Identify which cell holds the provided text, then report its [x, y] central coordinate. 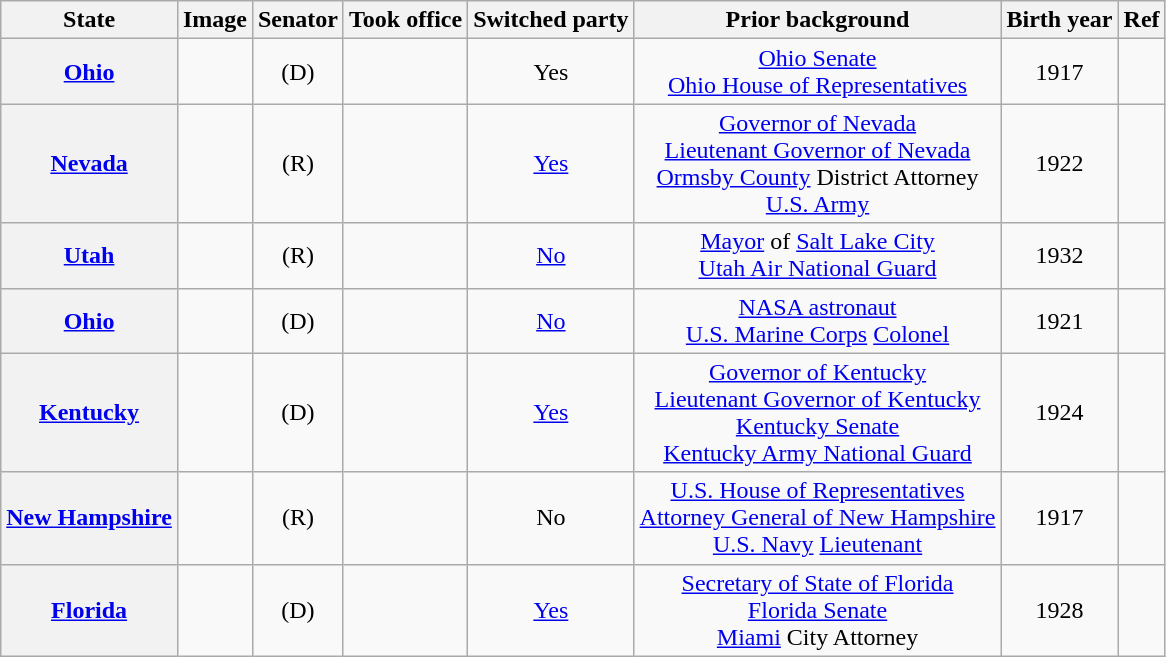
Governor of NevadaLieutenant Governor of NevadaOrmsby County District AttorneyU.S. Army [818, 164]
Florida [90, 610]
1928 [1060, 610]
State [90, 20]
Ref [1142, 20]
Nevada [90, 164]
1921 [1060, 320]
1932 [1060, 256]
1924 [1060, 412]
Image [214, 20]
NASA astronautU.S. Marine Corps Colonel [818, 320]
U.S. House of RepresentativesAttorney General of New HampshireU.S. Navy Lieutenant [818, 518]
Took office [405, 20]
Kentucky [90, 412]
Senator [298, 20]
Governor of KentuckyLieutenant Governor of KentuckyKentucky SenateKentucky Army National Guard [818, 412]
Prior background [818, 20]
Secretary of State of FloridaFlorida SenateMiami City Attorney [818, 610]
Switched party [551, 20]
Mayor of Salt Lake CityUtah Air National Guard [818, 256]
Birth year [1060, 20]
New Hampshire [90, 518]
Utah [90, 256]
1922 [1060, 164]
Ohio SenateOhio House of Representatives [818, 72]
